Return the (X, Y) coordinate for the center point of the cell that contains the specified text.  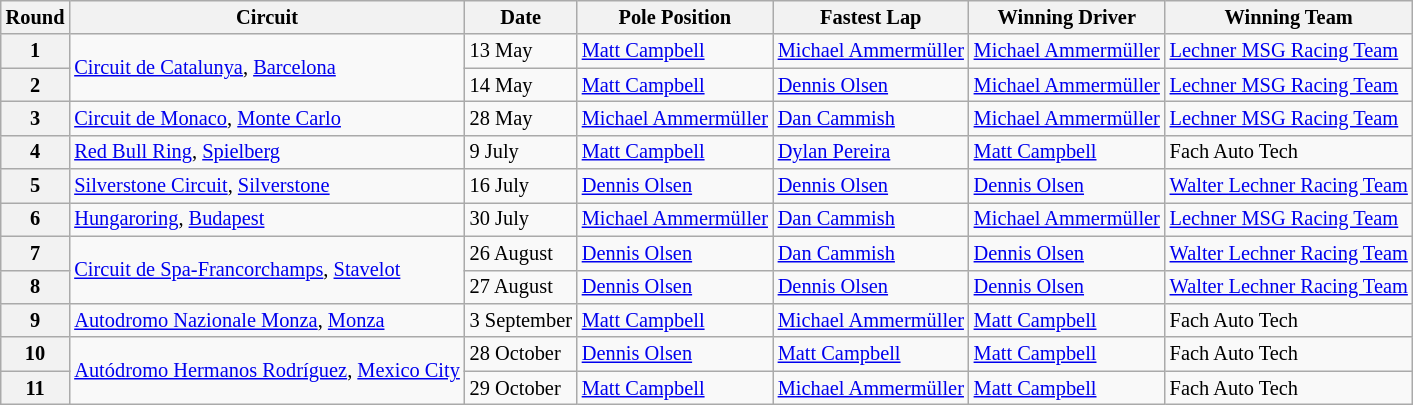
7 (36, 253)
Circuit de Catalunya, Barcelona (266, 68)
9 (36, 320)
16 July (521, 186)
Date (521, 17)
Autodromo Nazionale Monza, Monza (266, 320)
27 August (521, 287)
Pole Position (675, 17)
3 September (521, 320)
11 (36, 388)
Circuit (266, 17)
28 October (521, 354)
Winning Team (1289, 17)
29 October (521, 388)
Dylan Pereira (871, 152)
Winning Driver (1067, 17)
14 May (521, 85)
5 (36, 186)
2 (36, 85)
Autódromo Hermanos Rodríguez, Mexico City (266, 370)
8 (36, 287)
Silverstone Circuit, Silverstone (266, 186)
Circuit de Spa-Francorchamps, Stavelot (266, 270)
26 August (521, 253)
1 (36, 51)
Fastest Lap (871, 17)
10 (36, 354)
Hungaroring, Budapest (266, 219)
3 (36, 118)
6 (36, 219)
Circuit de Monaco, Monte Carlo (266, 118)
28 May (521, 118)
Red Bull Ring, Spielberg (266, 152)
Round (36, 17)
30 July (521, 219)
13 May (521, 51)
4 (36, 152)
9 July (521, 152)
